Search for the cell housing the specified text and yield its [x, y] center coordinate. 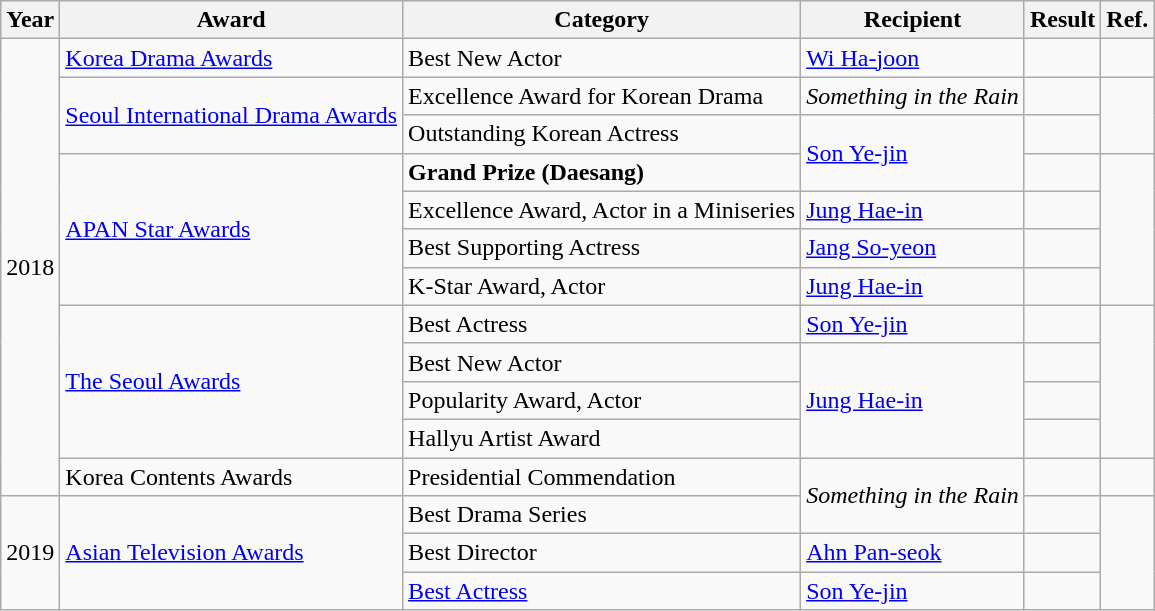
Hallyu Artist Award [602, 438]
Jang So-yeon [913, 248]
Best Director [602, 553]
Result [1062, 20]
K-Star Award, Actor [602, 286]
Award [232, 20]
Seoul International Drama Awards [232, 115]
Recipient [913, 20]
Korea Contents Awards [232, 477]
Best Drama Series [602, 515]
The Seoul Awards [232, 381]
Asian Television Awards [232, 553]
2019 [30, 553]
Wi Ha-joon [913, 58]
Category [602, 20]
Year [30, 20]
Presidential Commendation [602, 477]
Grand Prize (Daesang) [602, 172]
Outstanding Korean Actress [602, 134]
2018 [30, 268]
APAN Star Awards [232, 229]
Popularity Award, Actor [602, 400]
Ahn Pan-seok [913, 553]
Excellence Award for Korean Drama [602, 96]
Excellence Award, Actor in a Miniseries [602, 210]
Ref. [1128, 20]
Korea Drama Awards [232, 58]
Best Supporting Actress [602, 248]
